Scan for the cell matching the given text and deliver its [x, y] coordinate at center. 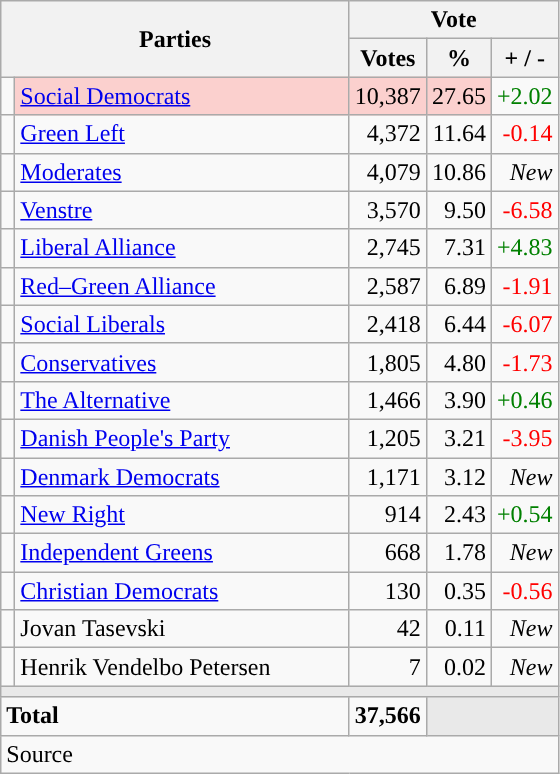
2.43 [458, 515]
10.86 [458, 172]
Green Left [182, 134]
2,587 [388, 286]
+2.02 [524, 96]
Source [280, 754]
3.90 [458, 400]
Social Democrats [182, 96]
New Right [182, 515]
Danish People's Party [182, 438]
-3.95 [524, 438]
11.64 [458, 134]
+ / - [524, 58]
7 [388, 667]
Venstre [182, 210]
Parties [176, 39]
9.50 [458, 210]
668 [388, 553]
37,566 [388, 716]
0.02 [458, 667]
Liberal Alliance [182, 248]
1.78 [458, 553]
+0.54 [524, 515]
-1.91 [524, 286]
3.21 [458, 438]
+0.46 [524, 400]
10,387 [388, 96]
% [458, 58]
Total [176, 716]
Christian Democrats [182, 591]
Conservatives [182, 362]
Vote [454, 20]
Jovan Tasevski [182, 629]
1,805 [388, 362]
Moderates [182, 172]
0.35 [458, 591]
1,171 [388, 477]
2,418 [388, 324]
-1.73 [524, 362]
6.44 [458, 324]
4,372 [388, 134]
1,466 [388, 400]
4,079 [388, 172]
7.31 [458, 248]
0.11 [458, 629]
27.65 [458, 96]
130 [388, 591]
Denmark Democrats [182, 477]
Social Liberals [182, 324]
Henrik Vendelbo Petersen [182, 667]
4.80 [458, 362]
Red–Green Alliance [182, 286]
42 [388, 629]
6.89 [458, 286]
-0.14 [524, 134]
Votes [388, 58]
2,745 [388, 248]
3.12 [458, 477]
-6.58 [524, 210]
-0.56 [524, 591]
The Alternative [182, 400]
Independent Greens [182, 553]
-6.07 [524, 324]
+4.83 [524, 248]
1,205 [388, 438]
914 [388, 515]
3,570 [388, 210]
